Return the (x, y) coordinate for the center point of the cell that contains the specified text.  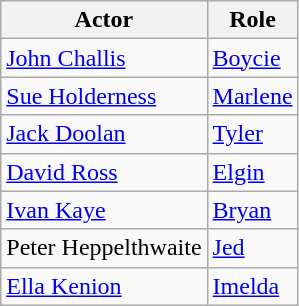
Peter Heppelthwaite (104, 248)
Ivan Kaye (104, 210)
Boycie (252, 58)
Tyler (252, 134)
David Ross (104, 172)
Jed (252, 248)
Ella Kenion (104, 286)
Imelda (252, 286)
Elgin (252, 172)
Role (252, 20)
Bryan (252, 210)
Jack Doolan (104, 134)
Marlene (252, 96)
Sue Holderness (104, 96)
Actor (104, 20)
John Challis (104, 58)
